Capture the cell that displays the provided text and extract its (X, Y) central coordinate. 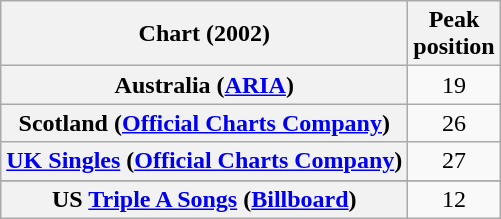
Australia (ARIA) (204, 85)
Chart (2002) (204, 34)
UK Singles (Official Charts Company) (204, 161)
Scotland (Official Charts Company) (204, 123)
12 (454, 199)
19 (454, 85)
Peakposition (454, 34)
US Triple A Songs (Billboard) (204, 199)
27 (454, 161)
26 (454, 123)
